Pinpoint the cell where the given text exists, returning its (x, y) midpoint coordinate. 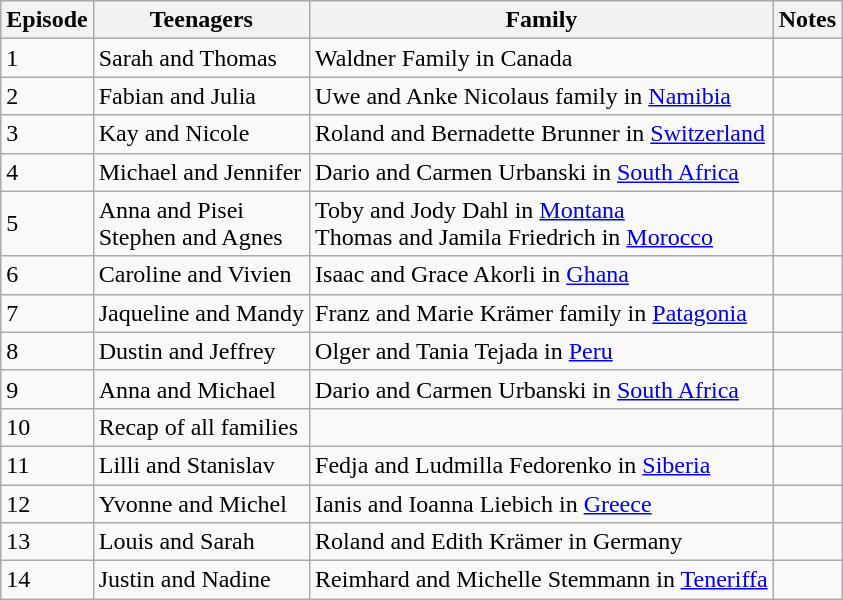
Notes (807, 20)
14 (47, 580)
6 (47, 275)
Lilli and Stanislav (201, 465)
Sarah and Thomas (201, 58)
5 (47, 224)
Roland and Bernadette Brunner in Switzerland (542, 134)
Michael and Jennifer (201, 172)
2 (47, 96)
Dustin and Jeffrey (201, 351)
Kay and Nicole (201, 134)
Olger and Tania Tejada in Peru (542, 351)
9 (47, 389)
Waldner Family in Canada (542, 58)
Fabian and Julia (201, 96)
Yvonne and Michel (201, 503)
Family (542, 20)
Roland and Edith Krämer in Germany (542, 542)
Anna and Michael (201, 389)
Justin and Nadine (201, 580)
11 (47, 465)
Uwe and Anke Nicolaus family in Namibia (542, 96)
Reimhard and Michelle Stemmann in Teneriffa (542, 580)
12 (47, 503)
Teenagers (201, 20)
Ianis and Ioanna Liebich in Greece (542, 503)
10 (47, 427)
3 (47, 134)
Caroline and Vivien (201, 275)
Jaqueline and Mandy (201, 313)
Episode (47, 20)
Louis and Sarah (201, 542)
Franz and Marie Krämer family in Patagonia (542, 313)
Toby and Jody Dahl in MontanaThomas and Jamila Friedrich in Morocco (542, 224)
1 (47, 58)
4 (47, 172)
Recap of all families (201, 427)
Isaac and Grace Akorli in Ghana (542, 275)
Anna and PiseiStephen and Agnes (201, 224)
13 (47, 542)
7 (47, 313)
8 (47, 351)
Fedja and Ludmilla Fedorenko in Siberia (542, 465)
